Locate the cell with the specified text and output its (X, Y) center coordinate. 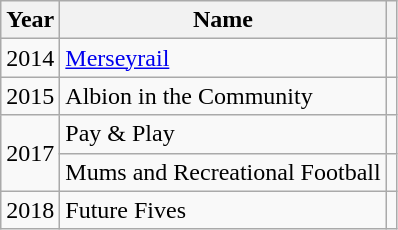
Albion in the Community (223, 96)
Year (30, 20)
Mums and Recreational Football (223, 172)
2014 (30, 58)
Pay & Play (223, 134)
Future Fives (223, 210)
2017 (30, 153)
Merseyrail (223, 58)
2018 (30, 210)
Name (223, 20)
2015 (30, 96)
